Identify which cell holds the provided text, then report its [x, y] central coordinate. 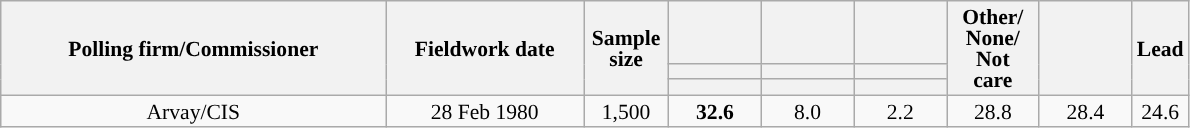
1,500 [626, 110]
2.2 [900, 110]
Lead [1160, 48]
Arvay/CIS [194, 110]
Other/None/Notcare [992, 48]
Fieldwork date [485, 48]
28 Feb 1980 [485, 110]
24.6 [1160, 110]
Polling firm/Commissioner [194, 48]
Sample size [626, 48]
28.4 [1086, 110]
28.8 [992, 110]
8.0 [808, 110]
32.6 [716, 110]
